Detect which cell encompasses the target text, then output its [X, Y] center coordinate. 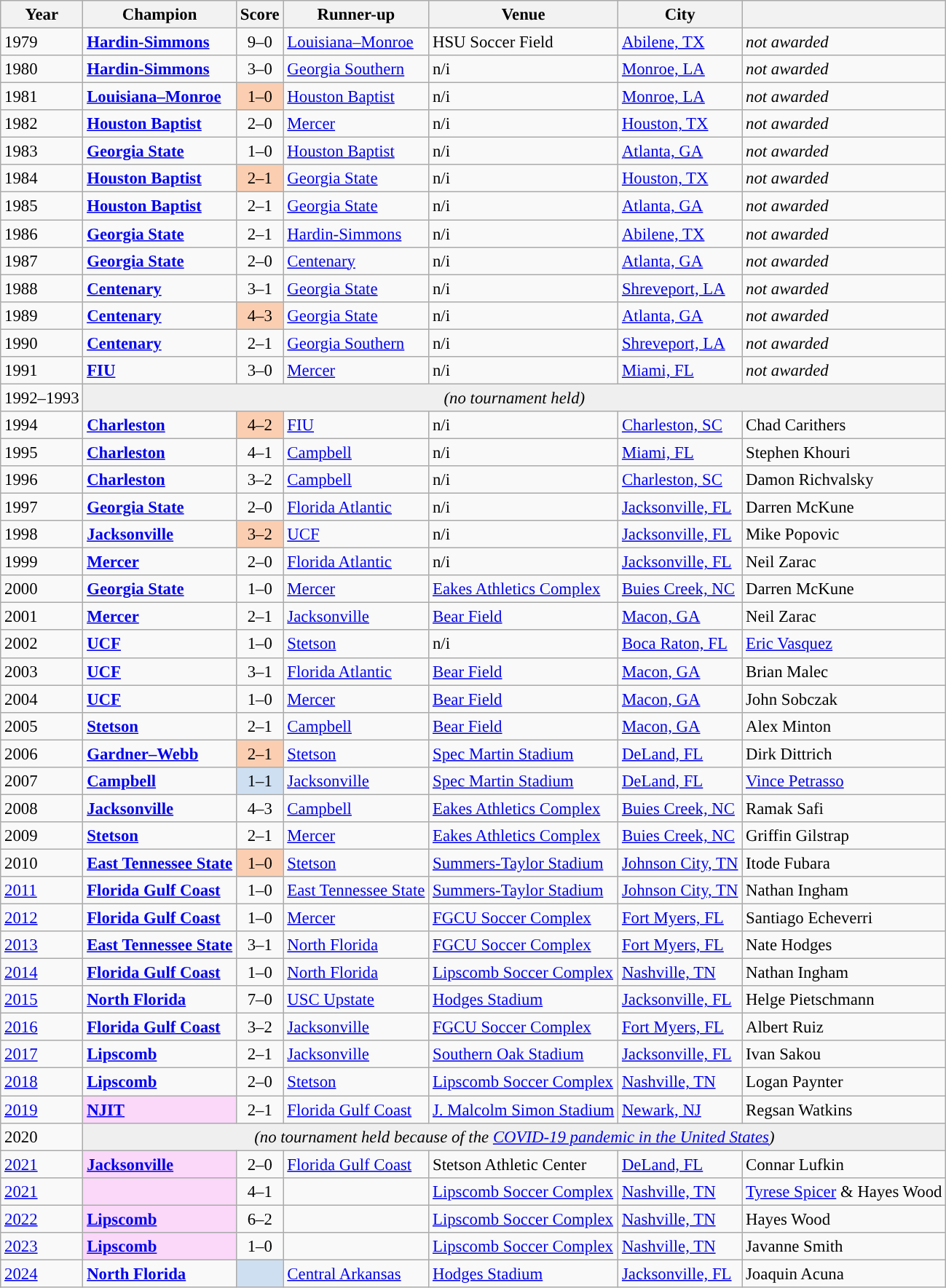
1987 [42, 261]
Champion [160, 15]
Mike Popovic [844, 534]
Joaquin Acuna [844, 1273]
2000 [42, 589]
1991 [42, 371]
Damon Richvalsky [844, 480]
Brian Malec [844, 671]
Hayes Wood [844, 1219]
1988 [42, 288]
Southern Oak Stadium [524, 1055]
1983 [42, 151]
2011 [42, 890]
2009 [42, 836]
1982 [42, 124]
Gardner–Webb [160, 754]
Albert Ruiz [844, 1027]
Boca Raton, FL [680, 644]
Nate Hodges [844, 945]
Newark, NJ [680, 1110]
Logan Paynter [844, 1082]
1985 [42, 206]
Santiago Echeverri [844, 918]
1990 [42, 343]
1992–1993 [42, 398]
Score [259, 15]
1–1 [259, 781]
1999 [42, 562]
2014 [42, 973]
Dirk Dittrich [844, 754]
Vince Petrasso [844, 781]
Alex Minton [844, 726]
NJIT [160, 1110]
2001 [42, 617]
(no tournament held) [514, 398]
6–2 [259, 1219]
2003 [42, 671]
HSU Soccer Field [524, 42]
1995 [42, 452]
2008 [42, 808]
7–0 [259, 1000]
1979 [42, 42]
Central Arkansas [356, 1273]
1996 [42, 480]
Itode Fubara [844, 863]
J. Malcolm Simon Stadium [524, 1110]
2013 [42, 945]
1997 [42, 507]
2022 [42, 1219]
2004 [42, 699]
Chad Carithers [844, 425]
9–0 [259, 42]
2024 [42, 1273]
4–2 [259, 425]
1989 [42, 315]
Helge Pietschmann [844, 1000]
Ramak Safi [844, 808]
1980 [42, 69]
2023 [42, 1246]
2006 [42, 754]
(no tournament held because of the COVID-19 pandemic in the United States) [514, 1137]
Regsan Watkins [844, 1110]
2015 [42, 1000]
2017 [42, 1055]
2018 [42, 1082]
Eric Vasquez [844, 644]
2002 [42, 644]
2020 [42, 1137]
2016 [42, 1027]
2019 [42, 1110]
1984 [42, 178]
1998 [42, 534]
Venue [524, 15]
Griffin Gilstrap [844, 836]
2012 [42, 918]
2007 [42, 781]
Year [42, 15]
2005 [42, 726]
Tyrese Spicer & Hayes Wood [844, 1191]
Connar Lufkin [844, 1164]
2010 [42, 863]
Javanne Smith [844, 1246]
Stetson Athletic Center [524, 1164]
Runner-up [356, 15]
1994 [42, 425]
City [680, 15]
Ivan Sakou [844, 1055]
Stephen Khouri [844, 452]
John Sobczak [844, 699]
1986 [42, 234]
USC Upstate [356, 1000]
1981 [42, 97]
